Return [X, Y] of the center of cell containing provided text 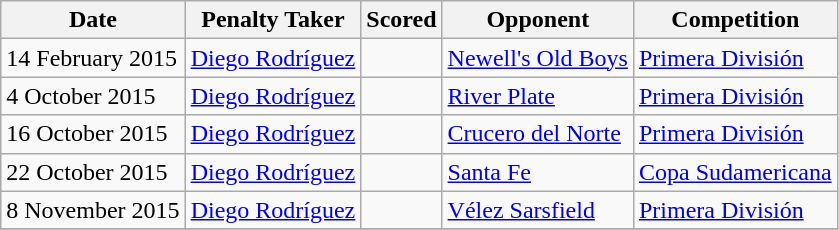
Vélez Sarsfield [538, 210]
16 October 2015 [93, 134]
Date [93, 20]
Scored [402, 20]
14 February 2015 [93, 58]
Copa Sudamericana [735, 172]
8 November 2015 [93, 210]
Crucero del Norte [538, 134]
Opponent [538, 20]
Competition [735, 20]
22 October 2015 [93, 172]
River Plate [538, 96]
Newell's Old Boys [538, 58]
Santa Fe [538, 172]
Penalty Taker [273, 20]
4 October 2015 [93, 96]
